Return the (x, y) coordinate for the center point of the cell that contains the specified text.  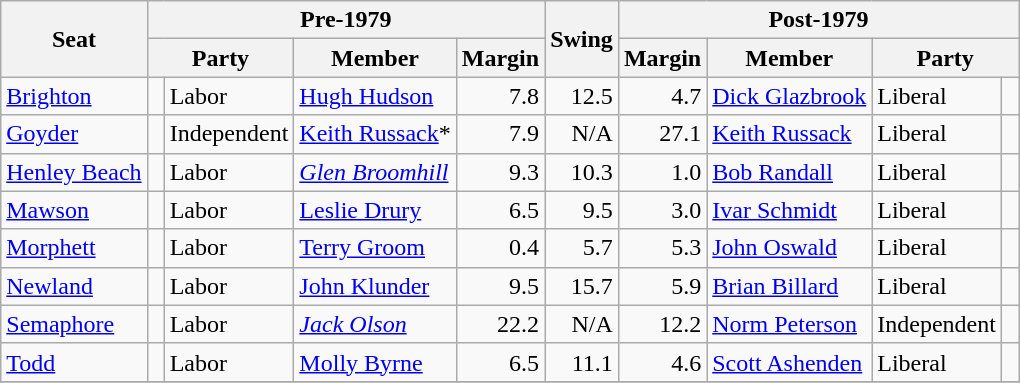
Swing (582, 39)
Bob Randall (790, 172)
Goyder (74, 134)
15.7 (582, 286)
5.7 (582, 248)
Keith Russack (790, 134)
12.5 (582, 96)
Pre-1979 (346, 20)
7.9 (500, 134)
3.0 (662, 210)
Newland (74, 286)
Leslie Drury (375, 210)
Brian Billard (790, 286)
John Oswald (790, 248)
Semaphore (74, 324)
Norm Peterson (790, 324)
Post-1979 (818, 20)
5.3 (662, 248)
Jack Olson (375, 324)
Brighton (74, 96)
Seat (74, 39)
Ivar Schmidt (790, 210)
Morphett (74, 248)
22.2 (500, 324)
Todd (74, 362)
5.9 (662, 286)
Keith Russack* (375, 134)
4.6 (662, 362)
Dick Glazbrook (790, 96)
Glen Broomhill (375, 172)
Molly Byrne (375, 362)
12.2 (662, 324)
11.1 (582, 362)
Scott Ashenden (790, 362)
0.4 (500, 248)
Terry Groom (375, 248)
1.0 (662, 172)
Mawson (74, 210)
John Klunder (375, 286)
4.7 (662, 96)
Hugh Hudson (375, 96)
9.3 (500, 172)
Henley Beach (74, 172)
27.1 (662, 134)
10.3 (582, 172)
7.8 (500, 96)
